Scan for the cell matching the given text and deliver its (x, y) coordinate at center. 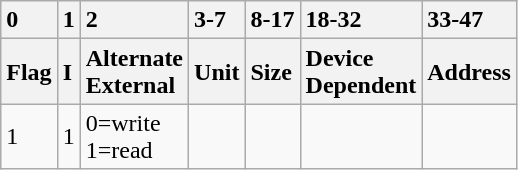
Size (272, 72)
Unit (217, 72)
I (68, 72)
18-32 (361, 20)
0=write1=read (134, 136)
Flag (29, 72)
2 (134, 20)
0 (29, 20)
33-47 (470, 20)
AlternateExternal (134, 72)
3-7 (217, 20)
Address (470, 72)
DeviceDependent (361, 72)
8-17 (272, 20)
